Identify which cell holds the provided text, then report its [x, y] central coordinate. 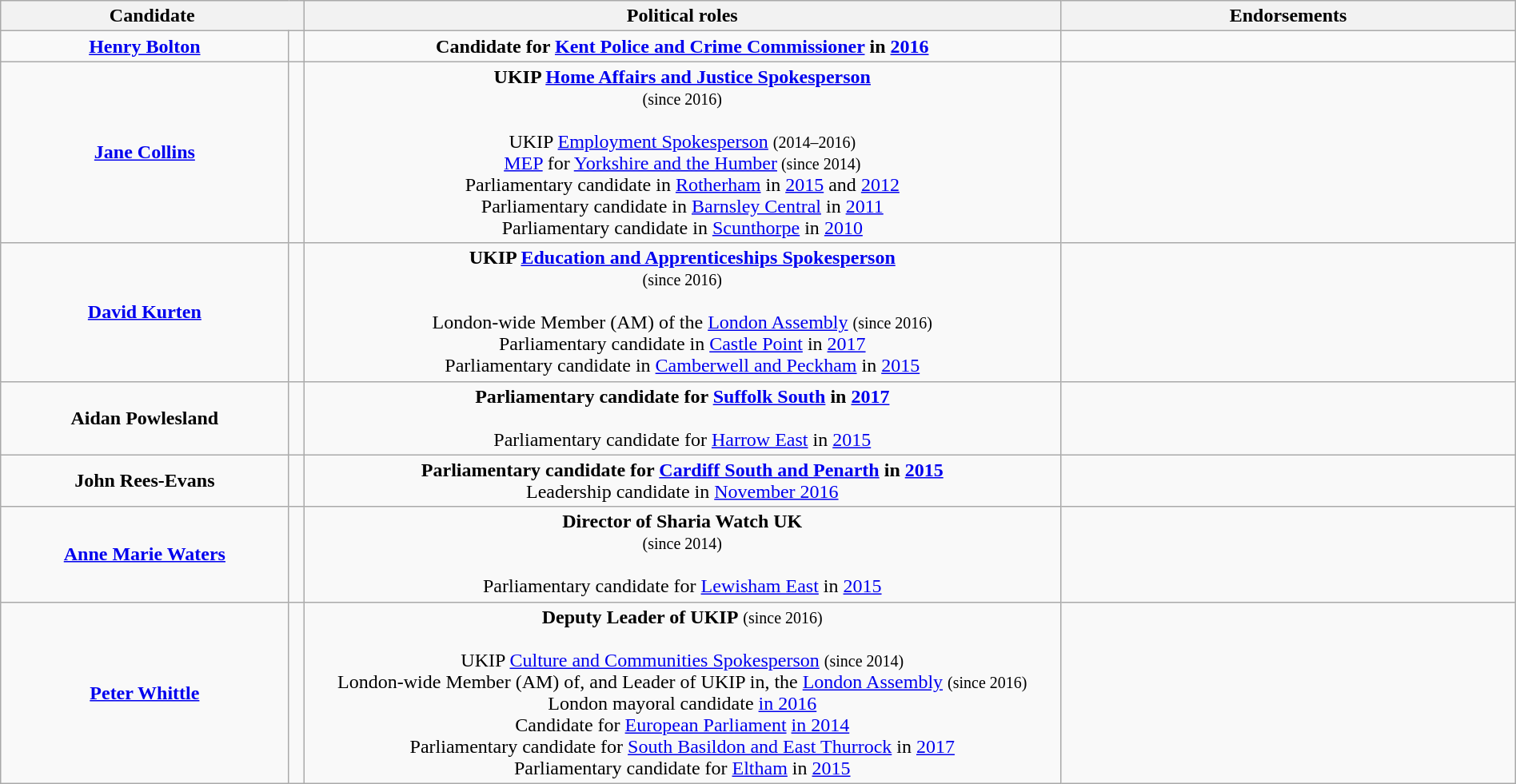
Parliamentary candidate for Cardiff South and Penarth in 2015Leadership candidate in November 2016 [683, 481]
Political roles [683, 16]
Parliamentary candidate for Suffolk South in 2017Parliamentary candidate for Harrow East in 2015 [683, 418]
Jane Collins [145, 152]
Peter Whittle [145, 692]
Endorsements [1288, 16]
Director of Sharia Watch UK(since 2014)Parliamentary candidate for Lewisham East in 2015 [683, 555]
Candidate [152, 16]
Anne Marie Waters [145, 555]
John Rees-Evans [145, 481]
Candidate for Kent Police and Crime Commissioner in 2016 [683, 46]
Aidan Powlesland [145, 418]
Henry Bolton [145, 46]
David Kurten [145, 312]
